Return [x, y] of the center of cell containing provided text 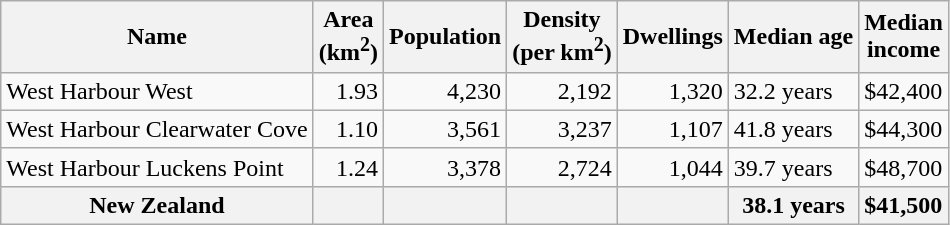
$48,700 [904, 167]
Medianincome [904, 37]
Dwellings [672, 37]
41.8 years [793, 129]
$44,300 [904, 129]
West Harbour Clearwater Cove [157, 129]
1.24 [348, 167]
Population [446, 37]
1,107 [672, 129]
$41,500 [904, 205]
2,724 [562, 167]
2,192 [562, 91]
West Harbour Luckens Point [157, 167]
39.7 years [793, 167]
New Zealand [157, 205]
1,044 [672, 167]
Name [157, 37]
32.2 years [793, 91]
3,378 [446, 167]
1,320 [672, 91]
$42,400 [904, 91]
4,230 [446, 91]
3,237 [562, 129]
1.10 [348, 129]
Area(km2) [348, 37]
1.93 [348, 91]
Density(per km2) [562, 37]
West Harbour West [157, 91]
Median age [793, 37]
38.1 years [793, 205]
3,561 [446, 129]
